Return the [x, y] coordinate for the center point of the cell that contains the specified text.  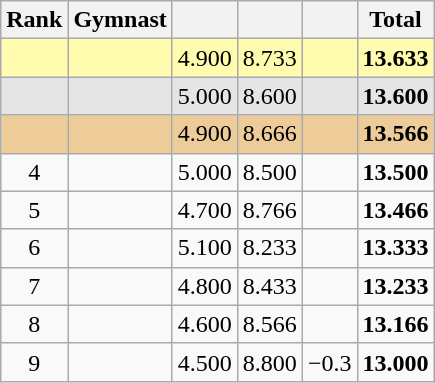
4 [34, 172]
8.766 [270, 210]
Gymnast [120, 20]
13.333 [396, 248]
8.666 [270, 134]
13.166 [396, 324]
8.600 [270, 96]
5 [34, 210]
8.733 [270, 58]
4.700 [204, 210]
8.433 [270, 286]
7 [34, 286]
4.600 [204, 324]
4.800 [204, 286]
13.566 [396, 134]
4.500 [204, 362]
13.466 [396, 210]
−0.3 [330, 362]
13.500 [396, 172]
5.100 [204, 248]
Rank [34, 20]
13.000 [396, 362]
13.633 [396, 58]
13.233 [396, 286]
8 [34, 324]
9 [34, 362]
Total [396, 20]
8.800 [270, 362]
8.566 [270, 324]
8.500 [270, 172]
13.600 [396, 96]
6 [34, 248]
8.233 [270, 248]
